Output the [x, y] coordinate of the center of the cell containing the given text.  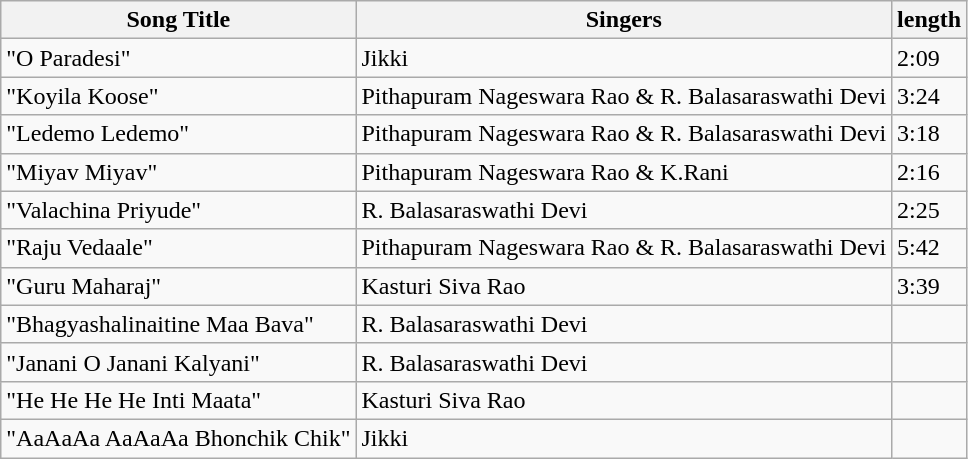
Pithapuram Nageswara Rao & K.Rani [624, 172]
"Guru Maharaj" [178, 286]
"O Paradesi" [178, 58]
"Koyila Koose" [178, 96]
5:42 [930, 248]
2:09 [930, 58]
"Raju Vedaale" [178, 248]
Song Title [178, 20]
2:16 [930, 172]
Singers [624, 20]
"Bhagyashalinaitine Maa Bava" [178, 324]
length [930, 20]
"Ledemo Ledemo" [178, 134]
2:25 [930, 210]
"AaAaAa AaAaAa Bhonchik Chik" [178, 438]
3:24 [930, 96]
"He He He He Inti Maata" [178, 400]
"Janani O Janani Kalyani" [178, 362]
3:18 [930, 134]
"Miyav Miyav" [178, 172]
"Valachina Priyude" [178, 210]
3:39 [930, 286]
